Output the (x, y) coordinate of the center of the cell containing the given text.  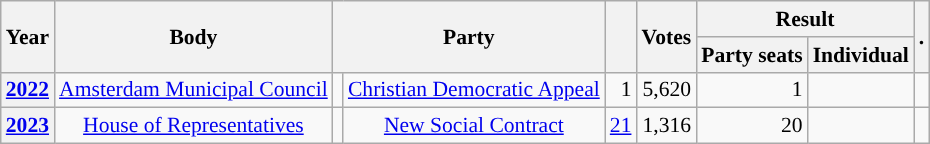
Amsterdam Municipal Council (194, 90)
Result (805, 19)
1,316 (666, 126)
Individual (861, 55)
2023 (28, 126)
20 (752, 126)
House of Representatives (194, 126)
Body (194, 36)
Party seats (752, 55)
Votes (666, 36)
5,620 (666, 90)
. (922, 36)
New Social Contract (474, 126)
Christian Democratic Appeal (474, 90)
Year (28, 36)
2022 (28, 90)
21 (621, 126)
Party (469, 36)
